Return the (x, y) coordinate for the center point of the cell that contains the specified text.  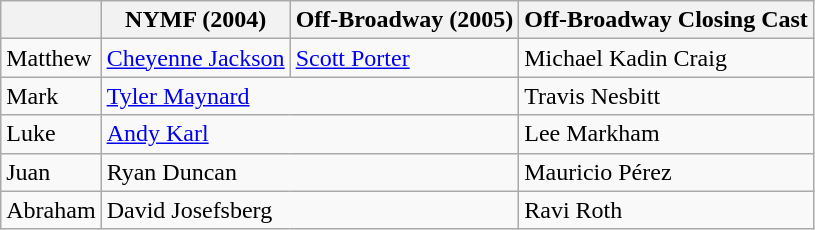
Ravi Roth (666, 210)
Ryan Duncan (310, 172)
David Josefsberg (310, 210)
Luke (51, 134)
Lee Markham (666, 134)
Matthew (51, 58)
NYMF (2004) (196, 20)
Michael Kadin Craig (666, 58)
Travis Nesbitt (666, 96)
Andy Karl (310, 134)
Mauricio Pérez (666, 172)
Tyler Maynard (310, 96)
Scott Porter (404, 58)
Off-Broadway Closing Cast (666, 20)
Abraham (51, 210)
Cheyenne Jackson (196, 58)
Juan (51, 172)
Mark (51, 96)
Off-Broadway (2005) (404, 20)
